Provide the [X, Y] coordinate of the cell's center where the given text is located.  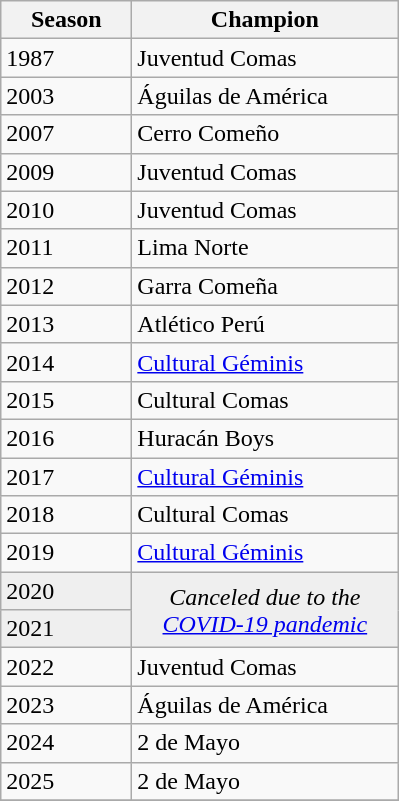
2014 [66, 362]
2025 [66, 781]
Atlético Perú [265, 324]
2016 [66, 438]
1987 [66, 58]
2023 [66, 705]
2022 [66, 667]
2010 [66, 210]
2012 [66, 286]
Huracán Boys [265, 438]
2017 [66, 477]
2020 [66, 591]
Garra Comeña [265, 286]
2018 [66, 515]
2024 [66, 743]
Champion [265, 20]
2019 [66, 553]
Season [66, 20]
2007 [66, 134]
Canceled due to the COVID-19 pandemic [265, 610]
Lima Norte [265, 248]
Cerro Comeño [265, 134]
2013 [66, 324]
2021 [66, 629]
2011 [66, 248]
2003 [66, 96]
2015 [66, 400]
2009 [66, 172]
